Identify which cell holds the provided text, then report its [x, y] central coordinate. 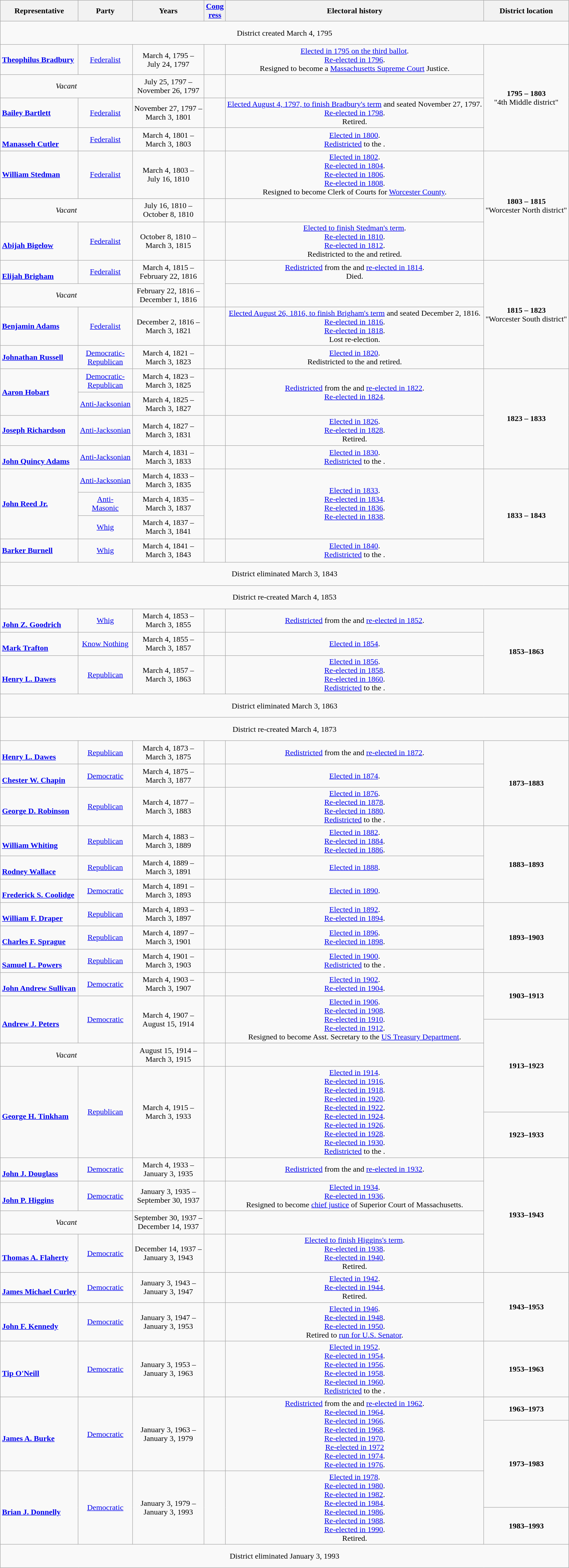
October 8, 1810 –March 3, 1815 [168, 241]
1973–1983 [526, 1464]
March 4, 1855 –March 3, 1857 [168, 644]
1893–1903 [526, 937]
1873–1883 [526, 783]
Elected in 1978.Re-elected in 1980.Re-elected in 1982.Re-elected in 1984.Re-elected in 1986.Re-elected in 1988.Re-elected in 1990.Retired. [355, 1508]
March 4, 1857 –March 3, 1863 [168, 675]
Andrew J. Peters [39, 1019]
March 4, 1903 –March 3, 1907 [168, 984]
Samuel L. Powers [39, 961]
District re-created March 4, 1873 [285, 729]
Johnathan Russell [39, 357]
Party [105, 11]
1883–1893 [526, 864]
March 4, 1825 –March 3, 1827 [168, 404]
August 15, 1914 –March 3, 1915 [168, 1055]
Elected August 26, 1816, to finish Brigham's term and seated December 2, 1816.Re-elected in 1816.Re-elected in 1818.Lost re-election. [355, 326]
James A. Burke [39, 1434]
Elected in 1952.Re-elected in 1954.Re-elected in 1956.Re-elected in 1958.Re-elected in 1960.Redistricted to the . [355, 1369]
Elected in 1900.Redistricted to the . [355, 961]
January 3, 1943 –January 3, 1947 [168, 1288]
1943–1953 [526, 1307]
February 22, 1816 –December 1, 1816 [168, 295]
1823 – 1833 [526, 419]
1953–1963 [526, 1369]
Tip O'Neill [39, 1369]
Elected in 1840.Redistricted to the . [355, 550]
1983–1993 [526, 1526]
1933–1943 [526, 1215]
James Michael Curley [39, 1288]
March 4, 1933 –January 3, 1935 [168, 1169]
Elected in 1800.Redistricted to the . [355, 139]
March 4, 1821 –March 3, 1823 [168, 357]
Elected in 1882.Re-elected in 1884.Re-elected in 1886. [355, 841]
September 30, 1937 –December 14, 1937 [168, 1223]
Aaron Hobart [39, 392]
November 27, 1797 –March 3, 1801 [168, 113]
District location [526, 11]
Mark Trafton [39, 644]
Elected in 1833.Re-elected in 1834.Re-elected in 1836.Re-elected in 1838. [355, 504]
Redistricted from the and re-elected in 1852. [355, 620]
Elected in 1830.Redistricted to the . [355, 457]
Elected in 1820.Redistricted to the and retired. [355, 357]
Elected in 1892.Re-elected in 1894. [355, 914]
Elected in 1942.Re-elected in 1944.Retired. [355, 1288]
Elijah Brigham [39, 272]
District eliminated March 3, 1863 [285, 706]
Elected in 1890. [355, 891]
William F. Draper [39, 914]
March 4, 1907 –August 15, 1914 [168, 1019]
March 4, 1801 –March 3, 1803 [168, 139]
March 4, 1901 –March 3, 1903 [168, 961]
Frederick S. Coolidge [39, 891]
Elected in 1902.Re-elected in 1904. [355, 984]
March 4, 1803 –July 16, 1810 [168, 175]
March 4, 1891 –March 3, 1893 [168, 891]
Elected in 1946.Re-elected in 1948.Re-elected in 1950.Retired to run for U.S. Senator. [355, 1322]
Chester W. Chapin [39, 776]
John F. Kennedy [39, 1322]
March 4, 1815 –February 22, 1816 [168, 272]
District eliminated March 3, 1843 [285, 574]
January 3, 1947 –January 3, 1953 [168, 1322]
March 4, 1841 –March 3, 1843 [168, 550]
March 4, 1875 –March 3, 1877 [168, 776]
1853–1863 [526, 651]
John Z. Goodrich [39, 620]
July 25, 1797 –November 26, 1797 [168, 86]
Thomas A. Flaherty [39, 1254]
Elected in 1888. [355, 867]
William Whiting [39, 841]
Elected in 1826.Re-elected in 1828.Retired. [355, 430]
Rodney Wallace [39, 867]
January 3, 1963 –January 3, 1979 [168, 1434]
March 4, 1795 –July 24, 1797 [168, 60]
Electoral history [355, 11]
Bailey Bartlett [39, 113]
1913–1923 [526, 1066]
Elected in 1856.Re-elected in 1858.Re-elected in 1860.Redistricted to the . [355, 675]
March 4, 1823 –March 3, 1825 [168, 380]
Elected in 1795 on the third ballot.Re-elected in 1796.Resigned to become a Massachusetts Supreme Court Justice. [355, 60]
Elected in 1896.Re-elected in 1898. [355, 937]
1833 – 1843 [526, 515]
January 3, 1979 –January 3, 1993 [168, 1508]
Abijah Bigelow [39, 241]
John Reed Jr. [39, 504]
George H. Tinkham [39, 1112]
John P. Higgins [39, 1196]
Elected to finish Higgins's term.Re-elected in 1938.Re-elected in 1940.Retired. [355, 1254]
Redistricted from the and re-elected in 1932. [355, 1169]
Know Nothing [105, 644]
Elected in 1934.Re-elected in 1936.Resigned to become chief justice of Superior Court of Massachusetts. [355, 1196]
March 4, 1889 –March 3, 1891 [168, 867]
Elected in 1876.Re-elected in 1878.Re-elected in 1880.Redistricted to the . [355, 806]
Elected in 1802.Re-elected in 1804.Re-elected in 1806.Re-elected in 1808.Resigned to become Clerk of Courts for Worcester County. [355, 175]
January 3, 1953 –January 3, 1963 [168, 1369]
John Andrew Sullivan [39, 984]
March 4, 1873 –March 3, 1875 [168, 752]
William Stedman [39, 175]
July 16, 1810 –October 8, 1810 [168, 210]
December 2, 1816 –March 3, 1821 [168, 326]
1903–1913 [526, 996]
March 4, 1837 –March 3, 1841 [168, 527]
District re-created March 4, 1853 [285, 597]
Elected in 1906.Re-elected in 1908.Re-elected in 1910.Re-elected in 1912.Resigned to become Asst. Secretary to the US Treasury Department. [355, 1019]
Elected in 1854. [355, 644]
Redistricted from the and re-elected in 1814.Died. [355, 272]
John J. Douglass [39, 1169]
Years [168, 11]
Elected August 4, 1797, to finish Bradbury's term and seated November 27, 1797.Re-elected in 1798.Retired. [355, 113]
Elected in 1874. [355, 776]
December 14, 1937 –January 3, 1943 [168, 1254]
March 4, 1893 –March 3, 1897 [168, 914]
Barker Burnell [39, 550]
Representative [39, 11]
March 4, 1833 –March 3, 1835 [168, 480]
Anti-Masonic [105, 504]
Elected to finish Stedman's term.Re-elected in 1810.Re-elected in 1812.Redistricted to the and retired. [355, 241]
Brian J. Donnelly [39, 1508]
District created March 4, 1795 [285, 33]
March 4, 1897 –March 3, 1901 [168, 937]
March 4, 1883 –March 3, 1889 [168, 841]
George D. Robinson [39, 806]
March 4, 1831 –March 3, 1833 [168, 457]
1803 – 1815"Worcester North district" [526, 205]
March 4, 1853 –March 3, 1855 [168, 620]
March 4, 1877 –March 3, 1883 [168, 806]
January 3, 1935 –September 30, 1937 [168, 1196]
March 4, 1827 –March 3, 1831 [168, 430]
March 4, 1835 –March 3, 1837 [168, 504]
1923–1933 [526, 1135]
Charles F. Sprague [39, 937]
Manasseh Cutler [39, 139]
Theophilus Bradbury [39, 60]
Benjamin Adams [39, 326]
John Quincy Adams [39, 457]
Joseph Richardson [39, 430]
Redistricted from the and re-elected in 1822.Re-elected in 1824. [355, 392]
March 4, 1915 –March 3, 1933 [168, 1112]
Redistricted from the and re-elected in 1872. [355, 752]
1795 – 1803"4th Middle district" [526, 98]
District eliminated January 3, 1993 [285, 1556]
1963–1973 [526, 1409]
Congress [215, 11]
1815 – 1823"Worcester South district" [526, 314]
